Detect which cell encompasses the target text, then output its [X, Y] center coordinate. 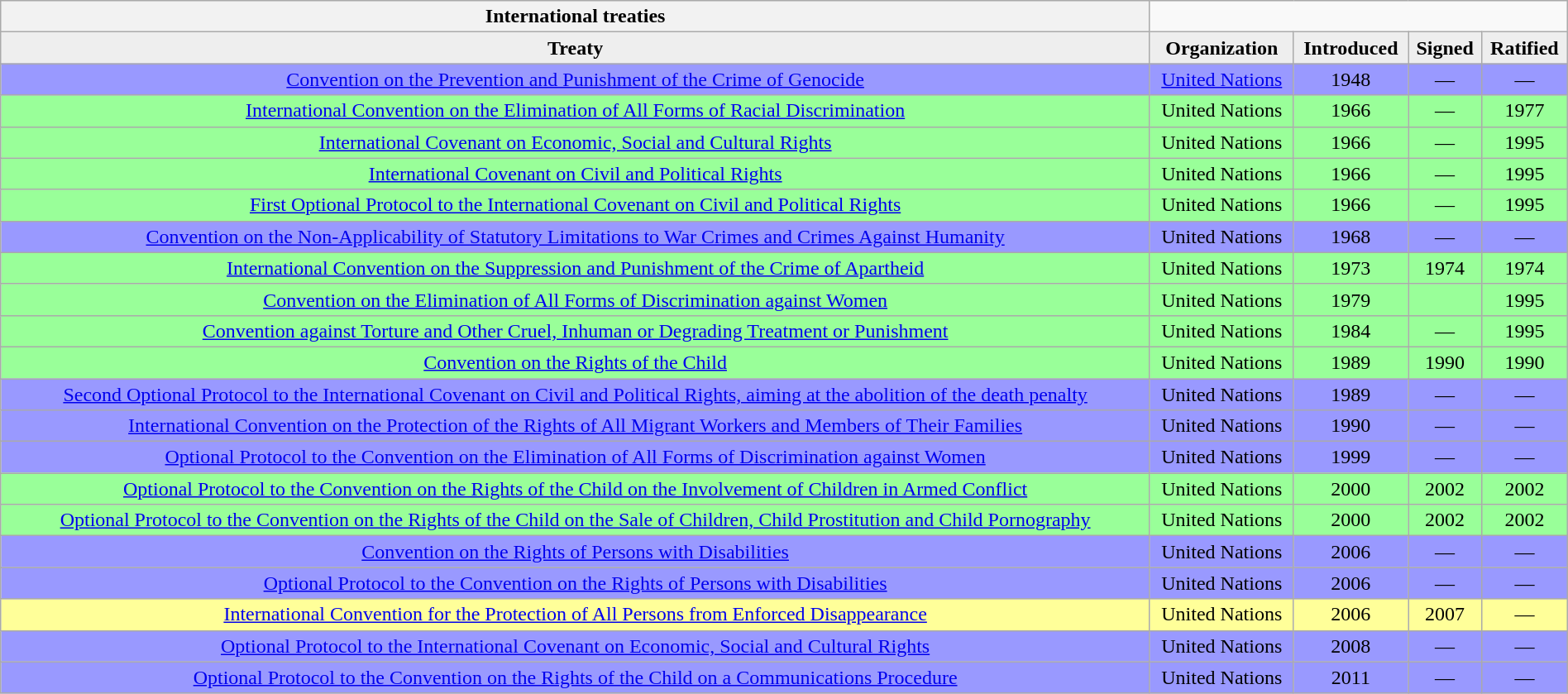
International Covenant on Civil and Political Rights [576, 174]
1979 [1351, 299]
Convention on the Prevention and Punishment of the Crime of Genocide [576, 79]
Treaty [576, 48]
Optional Protocol to the Convention on the Elimination of All Forms of Discrimination against Women [576, 457]
Optional Protocol to the Convention on the Rights of Persons with Disabilities [576, 583]
Ratified [1525, 48]
2007 [1446, 615]
Convention on the Rights of the Child [576, 362]
1973 [1351, 268]
1977 [1525, 111]
Optional Protocol to the Convention on the Rights of the Child on a Communications Procedure [576, 677]
1984 [1351, 331]
2008 [1351, 646]
Optional Protocol to the International Covenant on Economic, Social and Cultural Rights [576, 646]
Optional Protocol to the Convention on the Rights of the Child on the Sale of Children, Child Prostitution and Child Pornography [576, 520]
1948 [1351, 79]
International Convention on the Protection of the Rights of All Migrant Workers and Members of Their Families [576, 426]
Convention on the Non-Applicability of Statutory Limitations to War Crimes and Crimes Against Humanity [576, 237]
1968 [1351, 237]
International Convention on the Suppression and Punishment of the Crime of Apartheid [576, 268]
Organization [1221, 48]
International treaties [576, 17]
International Covenant on Economic, Social and Cultural Rights [576, 142]
Introduced [1351, 48]
Convention on the Rights of Persons with Disabilities [576, 552]
First Optional Protocol to the International Covenant on Civil and Political Rights [576, 205]
1999 [1351, 457]
Second Optional Protocol to the International Covenant on Civil and Political Rights, aiming at the abolition of the death penalty [576, 395]
2011 [1351, 677]
Convention on the Elimination of All Forms of Discrimination against Women [576, 299]
Convention against Torture and Other Cruel, Inhuman or Degrading Treatment or Punishment [576, 331]
Optional Protocol to the Convention on the Rights of the Child on the Involvement of Children in Armed Conflict [576, 489]
International Convention on the Elimination of All Forms of Racial Discrimination [576, 111]
Signed [1446, 48]
International Convention for the Protection of All Persons from Enforced Disappearance [576, 615]
